Return the (X, Y) coordinate for the center point of the cell that contains the specified text.  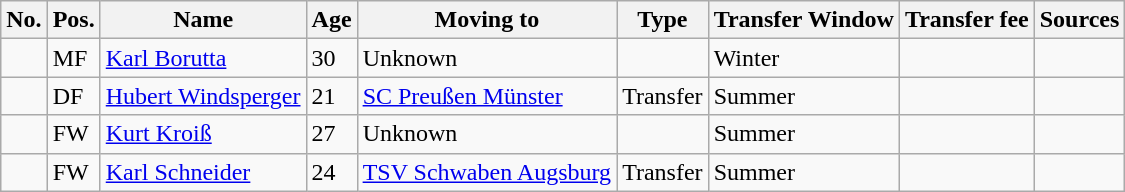
TSV Schwaben Augsburg (487, 172)
Moving to (487, 20)
Type (663, 20)
SC Preußen Münster (487, 96)
Sources (1080, 20)
Name (203, 20)
27 (332, 134)
21 (332, 96)
Winter (804, 58)
No. (24, 20)
DF (74, 96)
24 (332, 172)
Kurt Kroiß (203, 134)
Karl Borutta (203, 58)
Transfer Window (804, 20)
Transfer fee (966, 20)
MF (74, 58)
Karl Schneider (203, 172)
Pos. (74, 20)
30 (332, 58)
Hubert Windsperger (203, 96)
Age (332, 20)
